Find where the given text appears and provide that cell's center as [X, Y] coordinate. 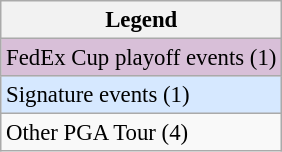
Legend [142, 20]
Other PGA Tour (4) [142, 133]
Signature events (1) [142, 95]
FedEx Cup playoff events (1) [142, 58]
